Identify which cell holds the provided text, then report its (x, y) central coordinate. 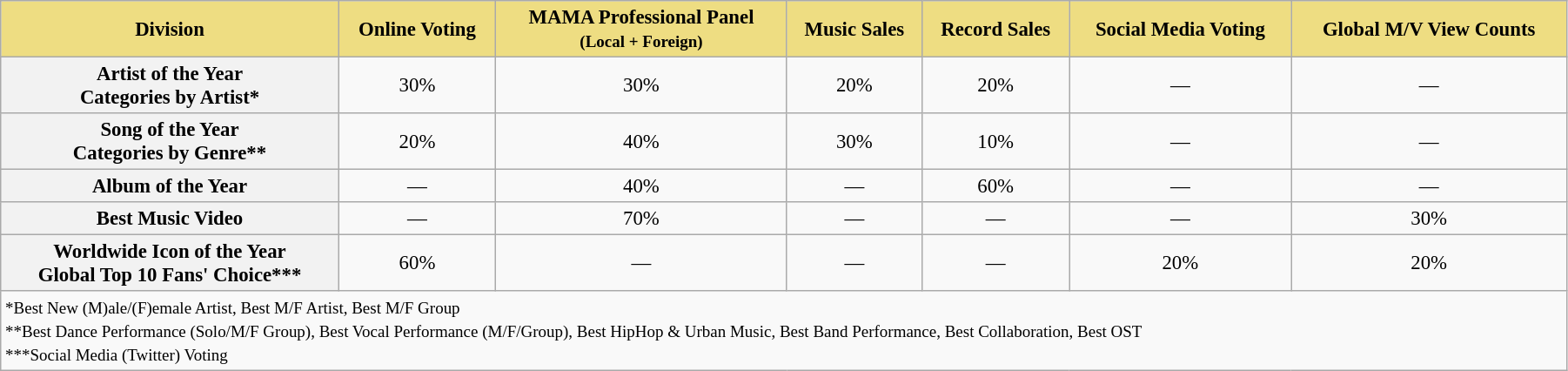
Global M/V View Counts (1429, 30)
Album of the Year (171, 186)
10% (995, 141)
70% (641, 219)
Music Sales (854, 30)
Best Music Video (171, 219)
Record Sales (995, 30)
Division (171, 30)
Song of the YearCategories by Genre** (171, 141)
Online Voting (417, 30)
Artist of the YearCategories by Artist* (171, 85)
Social Media Voting (1180, 30)
Worldwide Icon of the YearGlobal Top 10 Fans' Choice*** (171, 263)
MAMA Professional Panel(Local + Foreign) (641, 30)
